Provide the [x, y] coordinate of the cell's center where the given text is located.  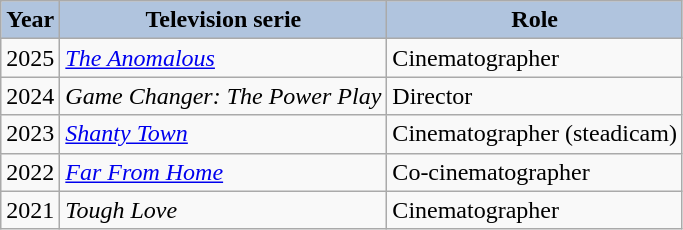
Co-cinematographer [535, 172]
Year [30, 20]
2024 [30, 96]
Shanty Town [224, 134]
2025 [30, 58]
The Anomalous [224, 58]
Cinematographer (steadicam) [535, 134]
2021 [30, 210]
Television serie [224, 20]
Tough Love [224, 210]
2023 [30, 134]
Far From Home [224, 172]
Game Changer: The Power Play [224, 96]
Role [535, 20]
2022 [30, 172]
Director [535, 96]
